For the text-containing cell, return its midpoint in (X, Y) coordinate format. 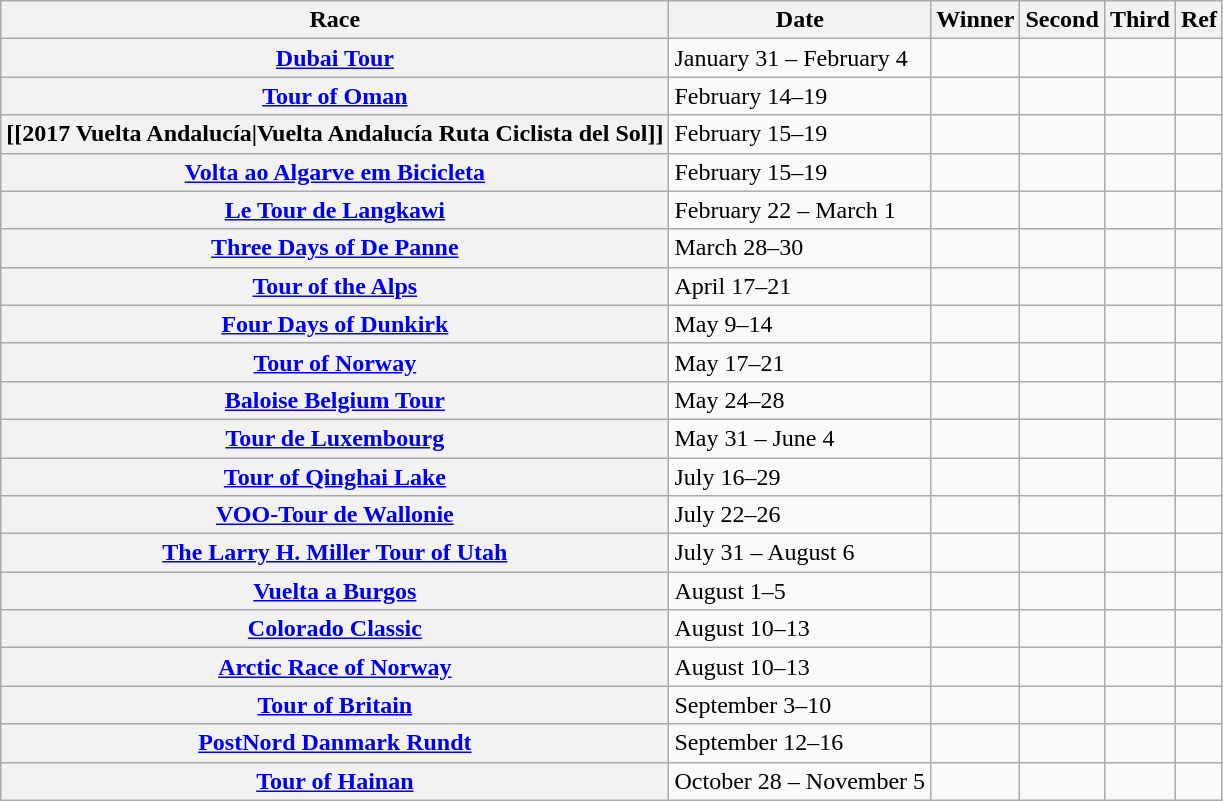
Second (1062, 20)
The Larry H. Miller Tour of Utah (335, 553)
May 24–28 (800, 400)
Le Tour de Langkawi (335, 210)
Arctic Race of Norway (335, 667)
September 12–16 (800, 743)
Ref (1198, 20)
Tour of Hainan (335, 781)
Three Days of De Panne (335, 248)
May 9–14 (800, 324)
[[2017 Vuelta Andalucía|Vuelta Andalucía Ruta Ciclista del Sol]] (335, 134)
Tour de Luxembourg (335, 438)
Four Days of Dunkirk (335, 324)
July 16–29 (800, 477)
August 1–5 (800, 591)
February 22 – March 1 (800, 210)
Race (335, 20)
July 31 – August 6 (800, 553)
Vuelta a Burgos (335, 591)
Volta ao Algarve em Bicicleta (335, 172)
May 17–21 (800, 362)
Tour of Oman (335, 96)
September 3–10 (800, 705)
Tour of Norway (335, 362)
Third (1140, 20)
Tour of Qinghai Lake (335, 477)
PostNord Danmark Rundt (335, 743)
VOO-Tour de Wallonie (335, 515)
February 14–19 (800, 96)
Tour of Britain (335, 705)
May 31 – June 4 (800, 438)
Colorado Classic (335, 629)
October 28 – November 5 (800, 781)
Tour of the Alps (335, 286)
Baloise Belgium Tour (335, 400)
Date (800, 20)
Dubai Tour (335, 58)
April 17–21 (800, 286)
July 22–26 (800, 515)
January 31 – February 4 (800, 58)
Winner (976, 20)
March 28–30 (800, 248)
